Detect which cell encompasses the target text, then output its [x, y] center coordinate. 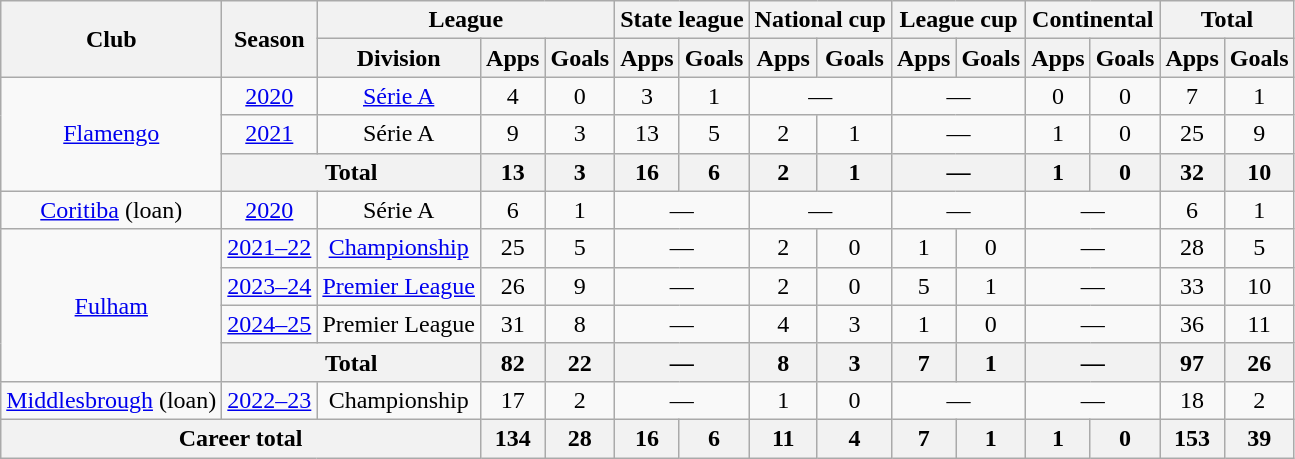
31 [513, 324]
Division [399, 58]
32 [1192, 172]
Season [270, 39]
2021–22 [270, 248]
39 [1259, 438]
18 [1192, 400]
2021 [270, 134]
National cup [820, 20]
33 [1192, 286]
Fulham [112, 305]
Club [112, 39]
Middlesbrough (loan) [112, 400]
Coritiba (loan) [112, 210]
153 [1192, 438]
League [466, 20]
36 [1192, 324]
97 [1192, 362]
2022–23 [270, 400]
Continental [1093, 20]
134 [513, 438]
Flamengo [112, 134]
State league [682, 20]
22 [580, 362]
2024–25 [270, 324]
2023–24 [270, 286]
Career total [241, 438]
82 [513, 362]
League cup [958, 20]
17 [513, 400]
